Find where the given text appears and provide that cell's center as [X, Y] coordinate. 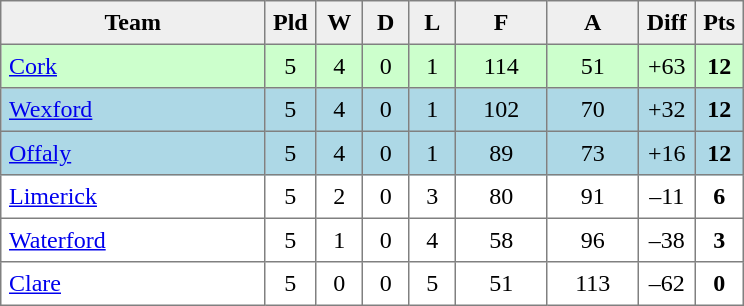
Diff [666, 23]
–11 [666, 197]
Limerick [133, 197]
–38 [666, 240]
A [593, 23]
L [432, 23]
Team [133, 23]
91 [593, 197]
96 [593, 240]
73 [593, 153]
Waterford [133, 240]
2 [339, 197]
Cork [133, 66]
Pts [719, 23]
114 [501, 66]
Clare [133, 284]
Pld [290, 23]
W [339, 23]
–62 [666, 284]
113 [593, 284]
89 [501, 153]
102 [501, 110]
Offaly [133, 153]
F [501, 23]
+63 [666, 66]
+16 [666, 153]
+32 [666, 110]
D [385, 23]
6 [719, 197]
70 [593, 110]
Wexford [133, 110]
58 [501, 240]
80 [501, 197]
